Scan for the cell matching the given text and deliver its (x, y) coordinate at center. 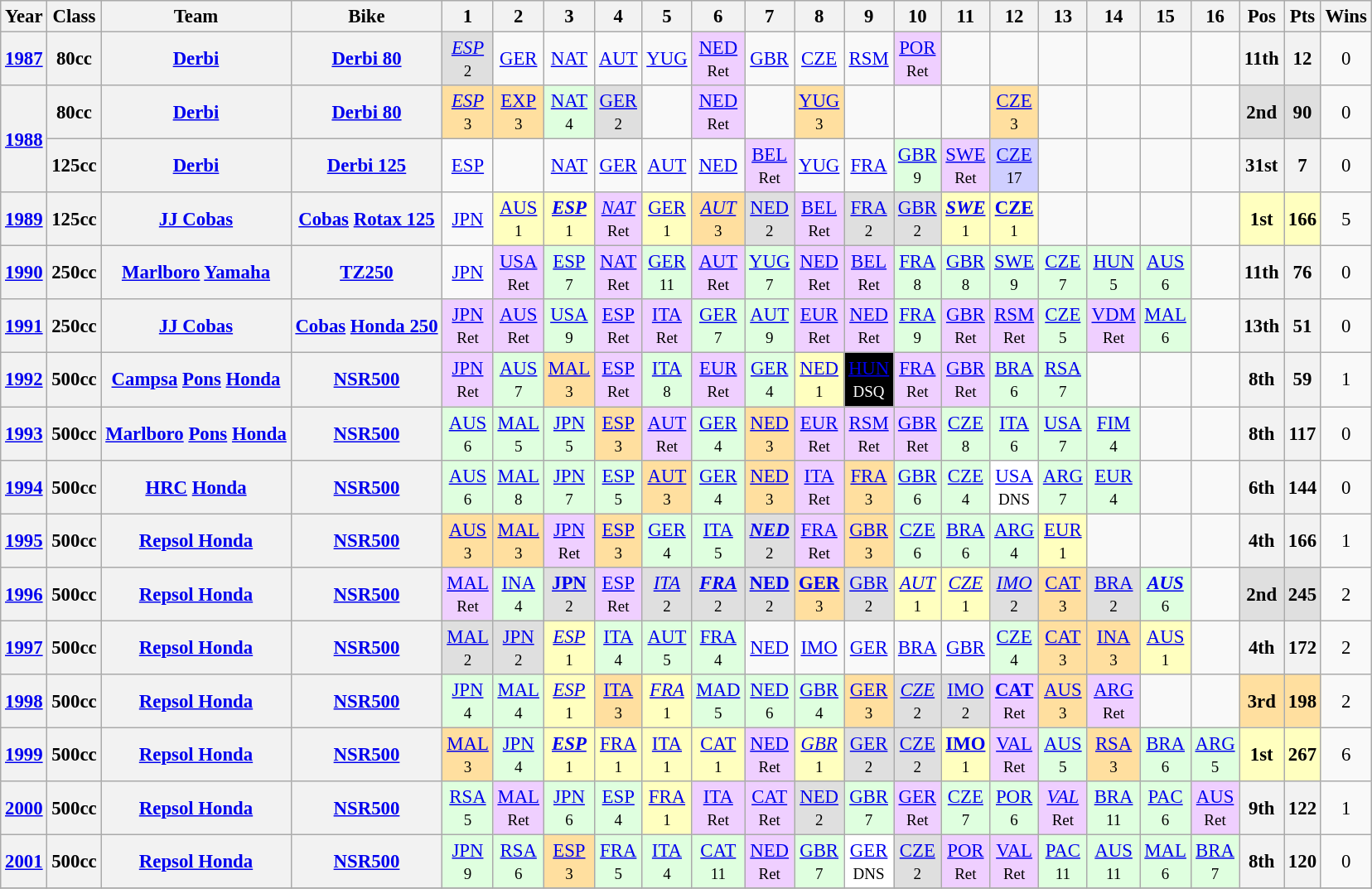
GBR3 (869, 540)
FIM4 (1114, 434)
ARG5 (1215, 754)
172 (1302, 648)
JPN5 (568, 434)
1998 (24, 701)
GERDNS (869, 862)
2001 (24, 862)
AUS7 (519, 379)
1987 (24, 60)
1995 (24, 540)
MAL2 (467, 648)
9 (869, 17)
122 (1302, 809)
BRA7 (1215, 862)
FRA (869, 166)
FRA9 (918, 326)
BRA (918, 648)
GERRet (918, 809)
GER1 (667, 219)
BRA2 (1114, 593)
31st (1262, 166)
6th (1262, 487)
4 (618, 17)
ITA3 (618, 701)
ITA5 (718, 540)
PAC6 (1165, 809)
MAL8 (519, 487)
CZE8 (966, 434)
JPN9 (467, 862)
RSM (869, 60)
TZ250 (366, 273)
1989 (24, 219)
VDMRet (1114, 326)
CZE3 (1014, 113)
POR6 (1014, 809)
245 (1302, 593)
Year (24, 17)
INA3 (1114, 648)
AUS11 (1114, 862)
GER7 (718, 326)
HUN5 (1114, 273)
NED1 (819, 379)
Derbi 125 (366, 166)
Cobas Honda 250 (366, 326)
9th (1262, 809)
3rd (1262, 701)
ESP5 (618, 487)
CZE6 (918, 540)
MAD5 (718, 701)
USADNS (1014, 487)
RSA3 (1114, 754)
CAT1 (718, 754)
CZE17 (1014, 166)
USARet (519, 273)
USA9 (568, 326)
EXP3 (519, 113)
BRA11 (1114, 809)
13th (1262, 326)
267 (1302, 754)
Bike (366, 17)
NED6 (770, 701)
ITA2 (667, 593)
RSA5 (467, 809)
FRA8 (918, 273)
16 (1215, 17)
11 (966, 17)
GBR1 (819, 754)
ESP2 (467, 60)
90 (1302, 113)
JPN7 (568, 487)
FRA5 (618, 862)
GBR9 (918, 166)
ESP (467, 166)
Pts (1302, 17)
Cobas Rotax 125 (366, 219)
AUT1 (918, 593)
ITA6 (1014, 434)
AUS5 (1062, 754)
FRA3 (869, 487)
1993 (24, 434)
13 (1062, 17)
Wins (1345, 17)
GBR6 (918, 487)
MAL4 (519, 701)
YUG3 (819, 113)
51 (1302, 326)
SWE1 (966, 219)
1991 (24, 326)
HUNDSQ (869, 379)
10 (918, 17)
GBR4 (819, 701)
1996 (24, 593)
CZE (819, 60)
RSA6 (519, 862)
JPN6 (568, 809)
Marlboro Yamaha (196, 273)
198 (1302, 701)
EUR4 (1114, 487)
SWE9 (1014, 273)
1997 (24, 648)
1992 (24, 379)
MAL5 (519, 434)
ARG7 (1062, 487)
14 (1114, 17)
ESP7 (568, 273)
HRC Honda (196, 487)
Team (196, 17)
1999 (24, 754)
EUR1 (1062, 540)
1988 (24, 139)
NAT4 (568, 113)
3 (568, 17)
USA7 (1062, 434)
144 (1302, 487)
RSA7 (1062, 379)
Campsa Pons Honda (196, 379)
ITA8 (667, 379)
ARGRet (1114, 701)
8 (819, 17)
CAT11 (718, 862)
INA4 (519, 593)
IMO1 (966, 754)
117 (1302, 434)
ESP4 (618, 809)
YUG7 (770, 273)
Pos (1262, 17)
59 (1302, 379)
Marlboro Pons Honda (196, 434)
GBR8 (966, 273)
120 (1302, 862)
GER11 (667, 273)
ITA1 (667, 754)
1994 (24, 487)
AUT9 (770, 326)
76 (1302, 273)
PAC11 (1062, 862)
Class (75, 17)
IMO (819, 648)
1990 (24, 273)
CZE5 (1062, 326)
SWERet (966, 166)
ARG4 (1014, 540)
FRA4 (718, 648)
2000 (24, 809)
15 (1165, 17)
AUT5 (667, 648)
